Return the [X, Y] coordinate for the center point of the cell that contains the specified text.  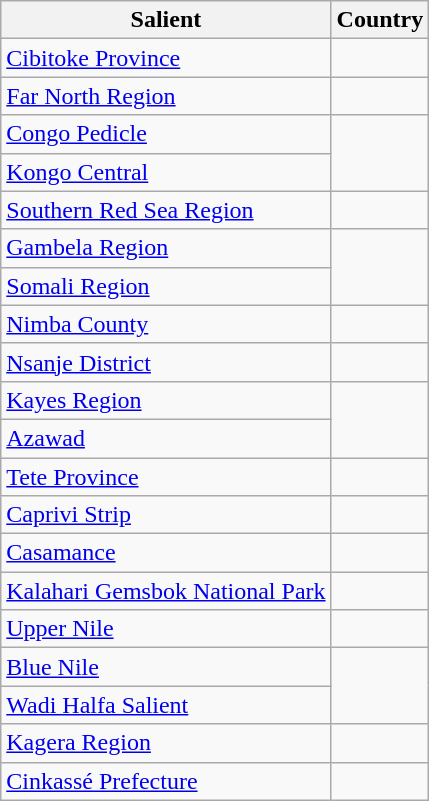
Kagera Region [166, 743]
Congo Pedicle [166, 134]
Tete Province [166, 477]
Kalahari Gemsbok National Park [166, 591]
Nimba County [166, 324]
Cinkassé Prefecture [166, 781]
Wadi Halfa Salient [166, 705]
Far North Region [166, 96]
Cibitoke Province [166, 58]
Upper Nile [166, 629]
Azawad [166, 438]
Somali Region [166, 286]
Nsanje District [166, 362]
Blue Nile [166, 667]
Kongo Central [166, 172]
Caprivi Strip [166, 515]
Gambela Region [166, 248]
Salient [166, 20]
Southern Red Sea Region [166, 210]
Kayes Region [166, 400]
Country [380, 20]
Casamance [166, 553]
